Return [x, y] of the center of cell containing provided text 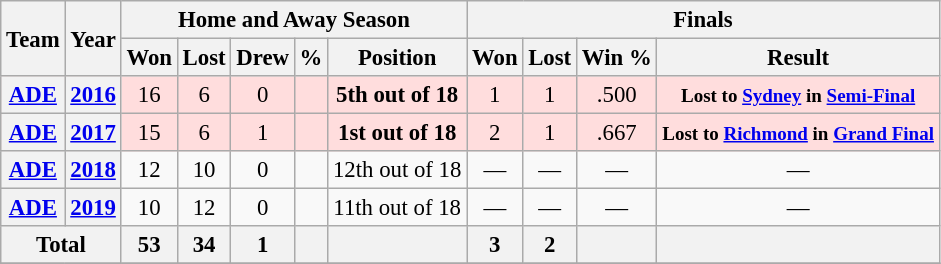
3 [495, 245]
2017 [93, 133]
.667 [617, 133]
Drew [262, 58]
2016 [93, 95]
11th out of 18 [398, 208]
12th out of 18 [398, 170]
Position [398, 58]
Win % [617, 58]
Total [61, 245]
Team [33, 38]
16 [149, 95]
1st out of 18 [398, 133]
Lost to Sydney in Semi-Final [798, 95]
Year [93, 38]
Lost to Richmond in Grand Final [798, 133]
53 [149, 245]
15 [149, 133]
Finals [704, 20]
5th out of 18 [398, 95]
Result [798, 58]
34 [204, 245]
2018 [93, 170]
% [310, 58]
Home and Away Season [294, 20]
2019 [93, 208]
.500 [617, 95]
